Scan for the cell matching the given text and deliver its (X, Y) coordinate at center. 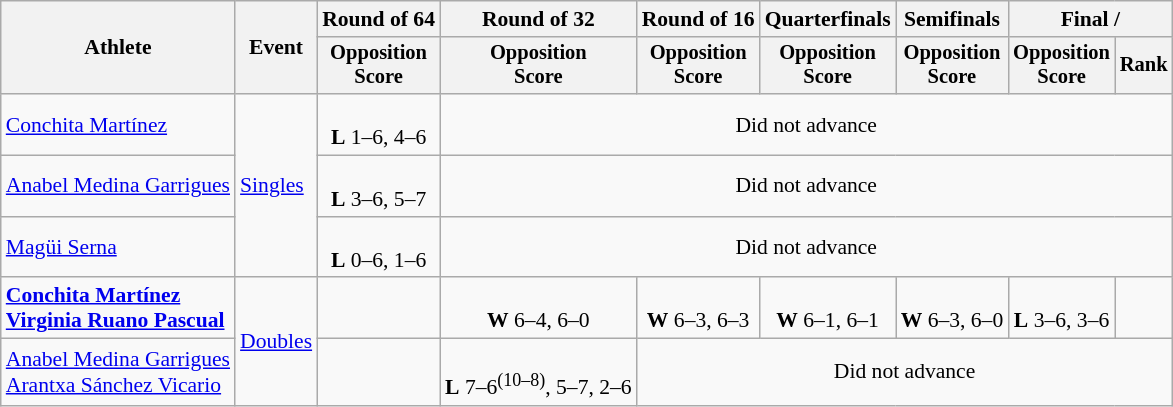
Quarterfinals (828, 19)
L 0–6, 1–6 (378, 248)
Round of 16 (698, 19)
Magüi Serna (118, 248)
Round of 32 (538, 19)
W 6–4, 6–0 (538, 308)
Final / (1090, 19)
Event (276, 48)
Anabel Medina Garrigues (118, 186)
Conchita Martínez (118, 124)
Semifinals (952, 19)
W 6–1, 6–1 (828, 308)
Anabel Medina GarriguesArantxa Sánchez Vicario (118, 372)
L 3–6, 5–7 (378, 186)
Rank (1144, 66)
L 1–6, 4–6 (378, 124)
Doubles (276, 342)
Singles (276, 186)
Athlete (118, 48)
W 6–3, 6–3 (698, 308)
L 7–6(10–8), 5–7, 2–6 (538, 372)
L 3–6, 3–6 (1062, 308)
Conchita MartínezVirginia Ruano Pascual (118, 308)
Round of 64 (378, 19)
W 6–3, 6–0 (952, 308)
